Extract the (X, Y) coordinate from the center of the cell holding the provided text.  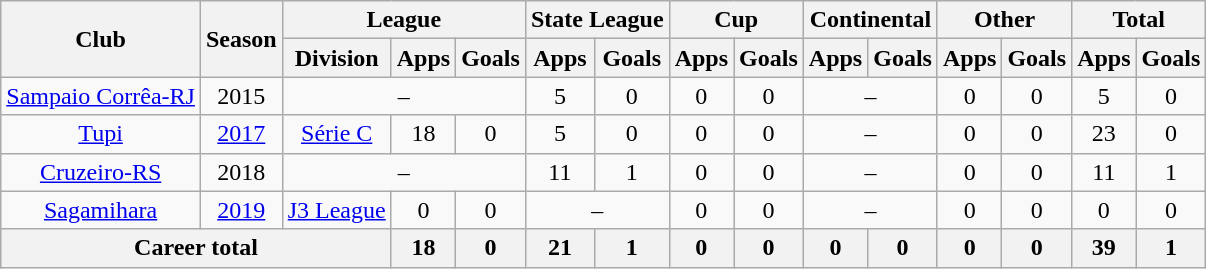
Season (241, 39)
Sampaio Corrêa-RJ (101, 96)
Cup (736, 20)
21 (560, 248)
2018 (241, 172)
Division (336, 58)
Sagamihara (101, 210)
J3 League (336, 210)
State League (597, 20)
Total (1139, 20)
Career total (196, 248)
League (404, 20)
Other (1004, 20)
Continental (870, 20)
Série C (336, 134)
2019 (241, 210)
Tupi (101, 134)
39 (1104, 248)
Cruzeiro-RS (101, 172)
23 (1104, 134)
2015 (241, 96)
Club (101, 39)
2017 (241, 134)
